Pinpoint the cell where the given text exists, returning its (X, Y) midpoint coordinate. 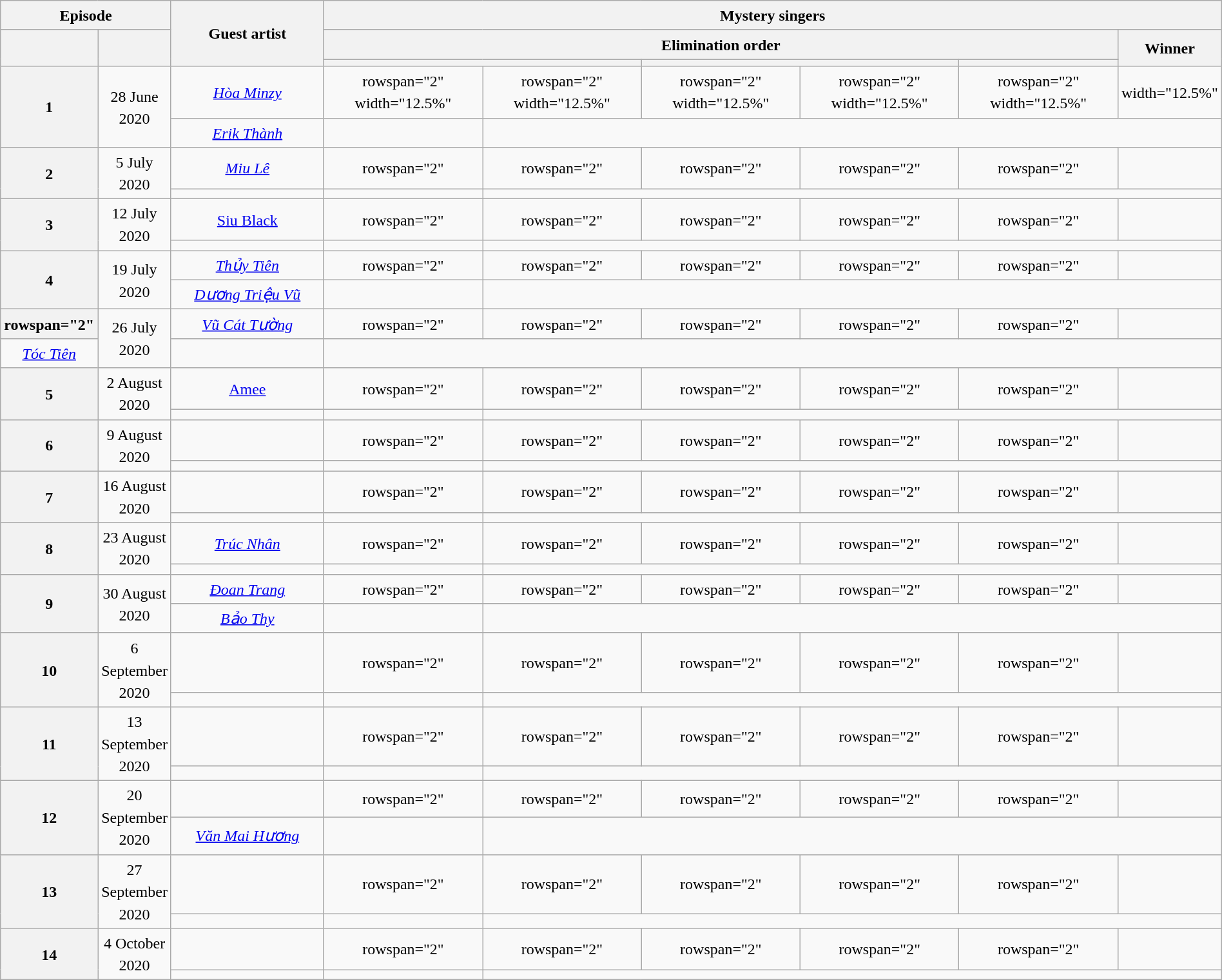
Dương Triệu Vũ (247, 294)
Amee (247, 389)
4 October 2020 (135, 954)
10 (49, 670)
Bảo Thy (247, 619)
5 July 2020 (135, 173)
4 (49, 280)
Đoan Trang (247, 589)
7 (49, 497)
width="12.5%" (1169, 92)
Mystery singers (772, 15)
26 July 2020 (135, 339)
8 (49, 548)
Thủy Tiên (247, 265)
Erik Thành (247, 133)
11 (49, 744)
13 (49, 892)
9 August 2020 (135, 445)
Tóc Tiên (49, 353)
12 (49, 817)
2 August 2020 (135, 394)
14 (49, 954)
Elimination order (721, 44)
Guest artist (247, 34)
2 (49, 173)
1 (49, 107)
27 September 2020 (135, 892)
Trúc Nhân (247, 543)
Vũ Cát Tường (247, 324)
28 June 2020 (135, 107)
9 (49, 603)
19 July 2020 (135, 280)
Siu Black (247, 220)
30 August 2020 (135, 603)
12 July 2020 (135, 225)
3 (49, 225)
13 September 2020 (135, 744)
Winner (1169, 48)
23 August 2020 (135, 548)
Miu Lê (247, 168)
Hòa Minzy (247, 92)
16 August 2020 (135, 497)
5 (49, 394)
6 (49, 445)
Văn Mai Hương (247, 836)
Episode (86, 15)
20 September 2020 (135, 817)
6 September 2020 (135, 670)
